Output the [X, Y] coordinate of the center of the cell containing the given text.  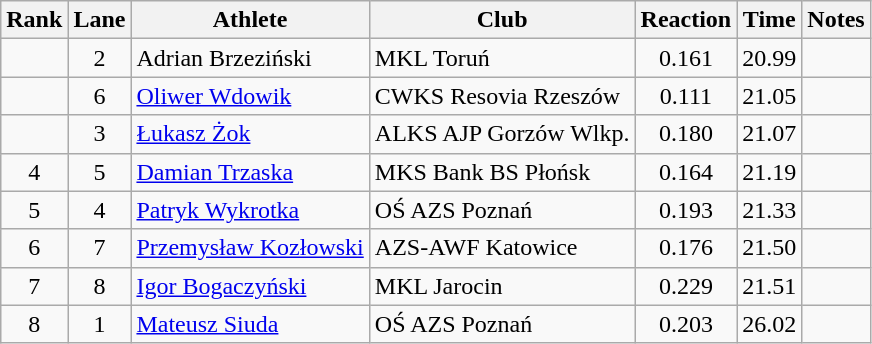
Club [502, 20]
21.05 [770, 96]
0.176 [686, 248]
0.161 [686, 58]
Damian Trzaska [250, 172]
Reaction [686, 20]
0.229 [686, 286]
Time [770, 20]
0.193 [686, 210]
MKL Toruń [502, 58]
CWKS Resovia Rzeszów [502, 96]
3 [100, 134]
Oliwer Wdowik [250, 96]
21.33 [770, 210]
20.99 [770, 58]
0.164 [686, 172]
2 [100, 58]
Rank [34, 20]
0.180 [686, 134]
Przemysław Kozłowski [250, 248]
21.19 [770, 172]
Mateusz Siuda [250, 324]
21.51 [770, 286]
Patryk Wykrotka [250, 210]
Athlete [250, 20]
Igor Bogaczyński [250, 286]
0.111 [686, 96]
0.203 [686, 324]
MKL Jarocin [502, 286]
ALKS AJP Gorzów Wlkp. [502, 134]
Notes [836, 20]
26.02 [770, 324]
Lane [100, 20]
21.07 [770, 134]
Łukasz Żok [250, 134]
1 [100, 324]
21.50 [770, 248]
MKS Bank BS Płońsk [502, 172]
Adrian Brzeziński [250, 58]
AZS-AWF Katowice [502, 248]
